Extract the [x, y] coordinate from the center of the cell holding the provided text.  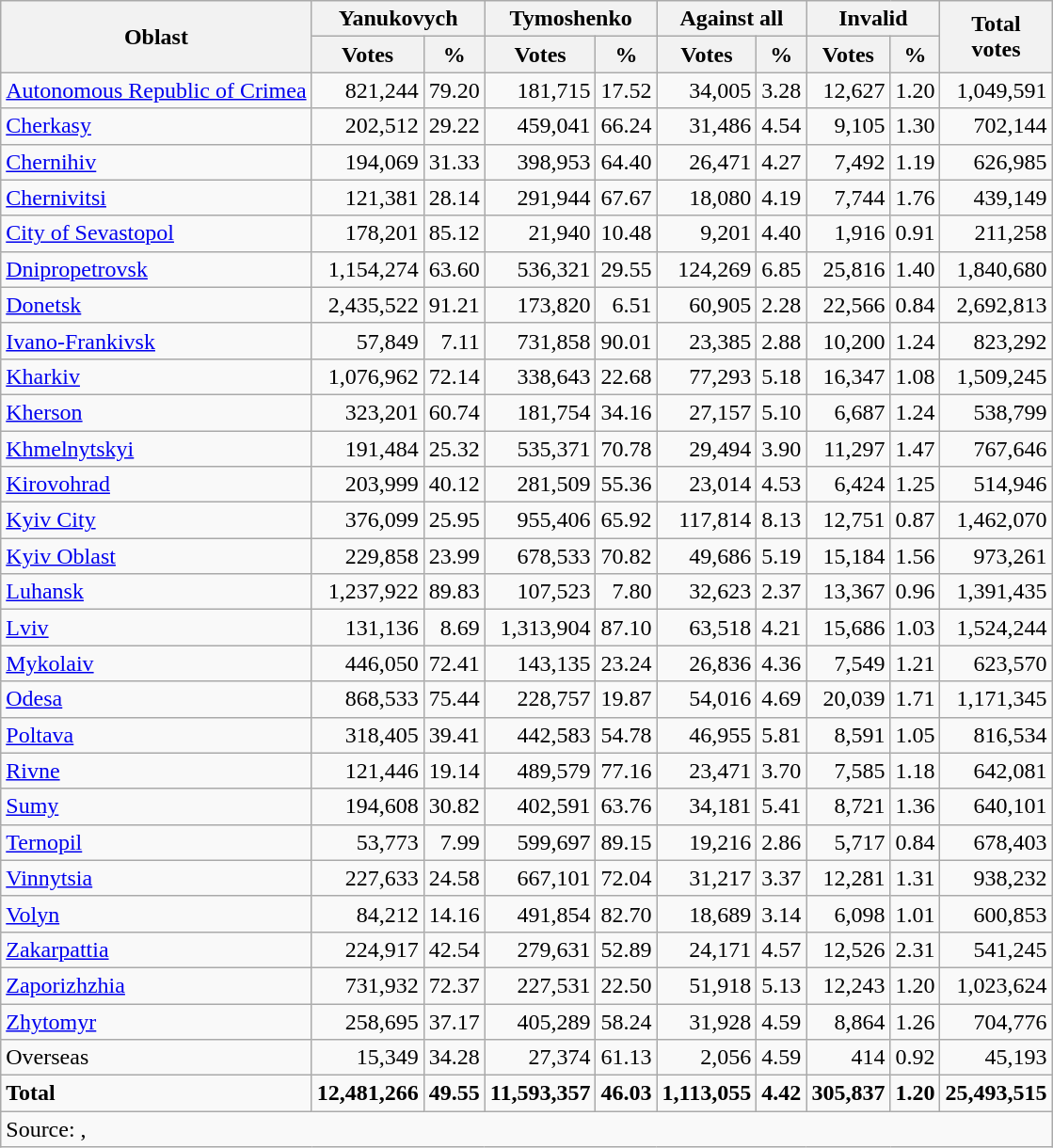
28.14 [454, 198]
305,837 [849, 1093]
5.10 [781, 412]
53,773 [367, 842]
34.28 [454, 1058]
868,533 [367, 699]
23,014 [707, 485]
22,566 [849, 305]
12,481,266 [367, 1093]
281,509 [540, 485]
22.50 [627, 985]
89.83 [454, 592]
131,136 [367, 628]
821,244 [367, 90]
82.70 [627, 914]
24,171 [707, 949]
18,689 [707, 914]
40.12 [454, 485]
439,149 [996, 198]
Oblast [156, 37]
4.42 [781, 1093]
90.01 [627, 341]
12,526 [849, 949]
24.58 [454, 878]
14.16 [454, 914]
3.90 [781, 449]
2,692,813 [996, 305]
Kharkiv [156, 376]
731,932 [367, 985]
258,695 [367, 1021]
0.92 [915, 1058]
121,446 [367, 771]
1.05 [915, 735]
Kyiv City [156, 520]
376,099 [367, 520]
194,069 [367, 162]
1.01 [915, 914]
12,281 [849, 878]
1,154,274 [367, 269]
70.78 [627, 449]
8.13 [781, 520]
12,627 [849, 90]
8,721 [849, 806]
29.55 [627, 269]
72.41 [454, 663]
Chernihiv [156, 162]
7.11 [454, 341]
1.36 [915, 806]
Kherson [156, 412]
34,181 [707, 806]
0.91 [915, 233]
Totalvotes [996, 37]
49,686 [707, 556]
54.78 [627, 735]
Cherkasy [156, 126]
Rivne [156, 771]
202,512 [367, 126]
1.40 [915, 269]
541,245 [996, 949]
0.96 [915, 592]
536,321 [540, 269]
6,424 [849, 485]
85.12 [454, 233]
173,820 [540, 305]
535,371 [540, 449]
1,171,345 [996, 699]
1,237,922 [367, 592]
1,049,591 [996, 90]
538,799 [996, 412]
0.87 [915, 520]
84,212 [367, 914]
Invalid [873, 19]
64.40 [627, 162]
11,297 [849, 449]
1.25 [915, 485]
7,492 [849, 162]
4.36 [781, 663]
Tymoshenko [570, 19]
15,184 [849, 556]
25.95 [454, 520]
12,751 [849, 520]
67.67 [627, 198]
2.37 [781, 592]
2,056 [707, 1058]
23,385 [707, 341]
Sumy [156, 806]
1,391,435 [996, 592]
25,816 [849, 269]
4.54 [781, 126]
87.10 [627, 628]
121,381 [367, 198]
26,836 [707, 663]
6.85 [781, 269]
7.99 [454, 842]
Zhytomyr [156, 1021]
642,081 [996, 771]
Ternopil [156, 842]
57,849 [367, 341]
39.41 [454, 735]
26,471 [707, 162]
54,016 [707, 699]
211,258 [996, 233]
19,216 [707, 842]
Yanukovych [398, 19]
45,193 [996, 1058]
1.18 [915, 771]
22.68 [627, 376]
29,494 [707, 449]
626,985 [996, 162]
Poltava [156, 735]
600,853 [996, 914]
16,347 [849, 376]
27,374 [540, 1058]
17.52 [627, 90]
1.76 [915, 198]
25.32 [454, 449]
318,405 [367, 735]
5.41 [781, 806]
599,697 [540, 842]
72.14 [454, 376]
5.81 [781, 735]
181,715 [540, 90]
51,918 [707, 985]
60.74 [454, 412]
731,858 [540, 341]
623,570 [996, 663]
66.24 [627, 126]
6,687 [849, 412]
77,293 [707, 376]
60,905 [707, 305]
1,524,244 [996, 628]
2,435,522 [367, 305]
767,646 [996, 449]
291,944 [540, 198]
4.40 [781, 233]
279,631 [540, 949]
459,041 [540, 126]
191,484 [367, 449]
20,039 [849, 699]
491,854 [540, 914]
702,144 [996, 126]
181,754 [540, 412]
34,005 [707, 90]
49.55 [454, 1093]
Volyn [156, 914]
Source: , [527, 1129]
6.51 [627, 305]
Odesa [156, 699]
7,744 [849, 198]
3.37 [781, 878]
8,591 [849, 735]
Autonomous Republic of Crimea [156, 90]
667,101 [540, 878]
955,406 [540, 520]
Ivano-Frankivsk [156, 341]
65.92 [627, 520]
446,050 [367, 663]
30.82 [454, 806]
2.88 [781, 341]
143,135 [540, 663]
640,101 [996, 806]
5.19 [781, 556]
23.24 [627, 663]
Khmelnytskyi [156, 449]
1.03 [915, 628]
7,585 [849, 771]
77.16 [627, 771]
Total [156, 1093]
1.56 [915, 556]
Luhansk [156, 592]
72.37 [454, 985]
1,023,624 [996, 985]
1,462,070 [996, 520]
63,518 [707, 628]
Against all [732, 19]
5,717 [849, 842]
79.20 [454, 90]
Chernivitsi [156, 198]
4.57 [781, 949]
18,080 [707, 198]
63.76 [627, 806]
11,593,357 [540, 1093]
229,858 [367, 556]
3.14 [781, 914]
5.13 [781, 985]
678,403 [996, 842]
1.71 [915, 699]
29.22 [454, 126]
52.89 [627, 949]
338,643 [540, 376]
1.26 [915, 1021]
5.18 [781, 376]
46.03 [627, 1093]
10,200 [849, 341]
9,105 [849, 126]
678,533 [540, 556]
12,243 [849, 985]
Overseas [156, 1058]
72.04 [627, 878]
31,217 [707, 878]
203,999 [367, 485]
Donetsk [156, 305]
514,946 [996, 485]
City of Sevastopol [156, 233]
7.80 [627, 592]
6,098 [849, 914]
55.36 [627, 485]
7,549 [849, 663]
8,864 [849, 1021]
405,289 [540, 1021]
1.21 [915, 663]
227,633 [367, 878]
42.54 [454, 949]
34.16 [627, 412]
4.21 [781, 628]
1.47 [915, 449]
70.82 [627, 556]
Mykolaiv [156, 663]
46,955 [707, 735]
1.31 [915, 878]
1.08 [915, 376]
1.19 [915, 162]
398,953 [540, 162]
2.28 [781, 305]
117,814 [707, 520]
1,840,680 [996, 269]
224,917 [367, 949]
31,486 [707, 126]
61.13 [627, 1058]
4.19 [781, 198]
704,776 [996, 1021]
823,292 [996, 341]
402,591 [540, 806]
816,534 [996, 735]
442,583 [540, 735]
489,579 [540, 771]
938,232 [996, 878]
19.14 [454, 771]
37.17 [454, 1021]
414 [849, 1058]
8.69 [454, 628]
10.48 [627, 233]
2.86 [781, 842]
4.69 [781, 699]
107,523 [540, 592]
23,471 [707, 771]
21,940 [540, 233]
194,608 [367, 806]
323,201 [367, 412]
124,269 [707, 269]
Dnipropetrovsk [156, 269]
Zaporizhzhia [156, 985]
19.87 [627, 699]
1,113,055 [707, 1093]
58.24 [627, 1021]
31,928 [707, 1021]
89.15 [627, 842]
Lviv [156, 628]
Kirovohrad [156, 485]
178,201 [367, 233]
25,493,515 [996, 1093]
1,916 [849, 233]
3.70 [781, 771]
Zakarpattia [156, 949]
63.60 [454, 269]
4.27 [781, 162]
228,757 [540, 699]
15,349 [367, 1058]
9,201 [707, 233]
75.44 [454, 699]
27,157 [707, 412]
13,367 [849, 592]
4.53 [781, 485]
1,313,904 [540, 628]
3.28 [781, 90]
1,076,962 [367, 376]
973,261 [996, 556]
15,686 [849, 628]
1.30 [915, 126]
Kyiv Oblast [156, 556]
Vinnytsia [156, 878]
227,531 [540, 985]
2.31 [915, 949]
31.33 [454, 162]
32,623 [707, 592]
23.99 [454, 556]
91.21 [454, 305]
1,509,245 [996, 376]
